Return the [X, Y] coordinate for the center point of the cell that contains the specified text.  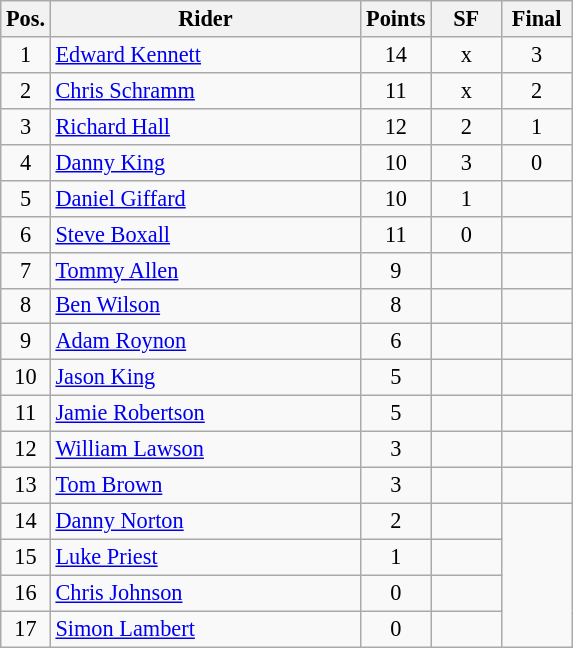
15 [26, 557]
Steve Boxall [205, 234]
13 [26, 485]
Pos. [26, 19]
Danny King [205, 162]
Chris Schramm [205, 90]
Simon Lambert [205, 629]
Richard Hall [205, 126]
Luke Priest [205, 557]
16 [26, 593]
Tommy Allen [205, 270]
Rider [205, 19]
Danny Norton [205, 521]
SF [466, 19]
Tom Brown [205, 485]
Ben Wilson [205, 306]
Daniel Giffard [205, 198]
4 [26, 162]
Chris Johnson [205, 593]
Edward Kennett [205, 55]
William Lawson [205, 450]
17 [26, 629]
7 [26, 270]
Jamie Robertson [205, 414]
Jason King [205, 378]
Adam Roynon [205, 342]
Points [396, 19]
Final [536, 19]
